Detect which cell encompasses the target text, then output its (X, Y) center coordinate. 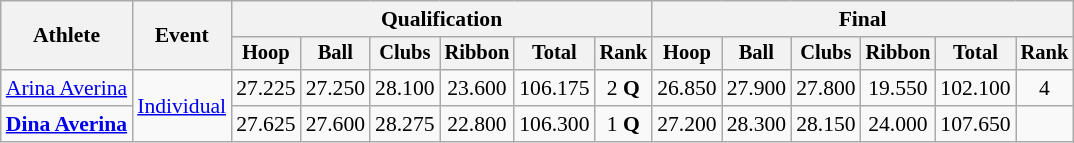
27.900 (756, 88)
27.200 (686, 124)
106.175 (554, 88)
1 Q (624, 124)
27.800 (826, 88)
22.800 (478, 124)
Qualification (442, 19)
26.850 (686, 88)
106.300 (554, 124)
107.650 (975, 124)
27.625 (266, 124)
4 (1045, 88)
2 Q (624, 88)
Arina Averina (66, 88)
27.600 (336, 124)
Final (862, 19)
24.000 (898, 124)
28.300 (756, 124)
28.100 (404, 88)
19.550 (898, 88)
Event (182, 36)
27.250 (336, 88)
28.275 (404, 124)
Dina Averina (66, 124)
Athlete (66, 36)
Individual (182, 106)
102.100 (975, 88)
27.225 (266, 88)
28.150 (826, 124)
23.600 (478, 88)
